Identify which cell holds the provided text, then report its (x, y) central coordinate. 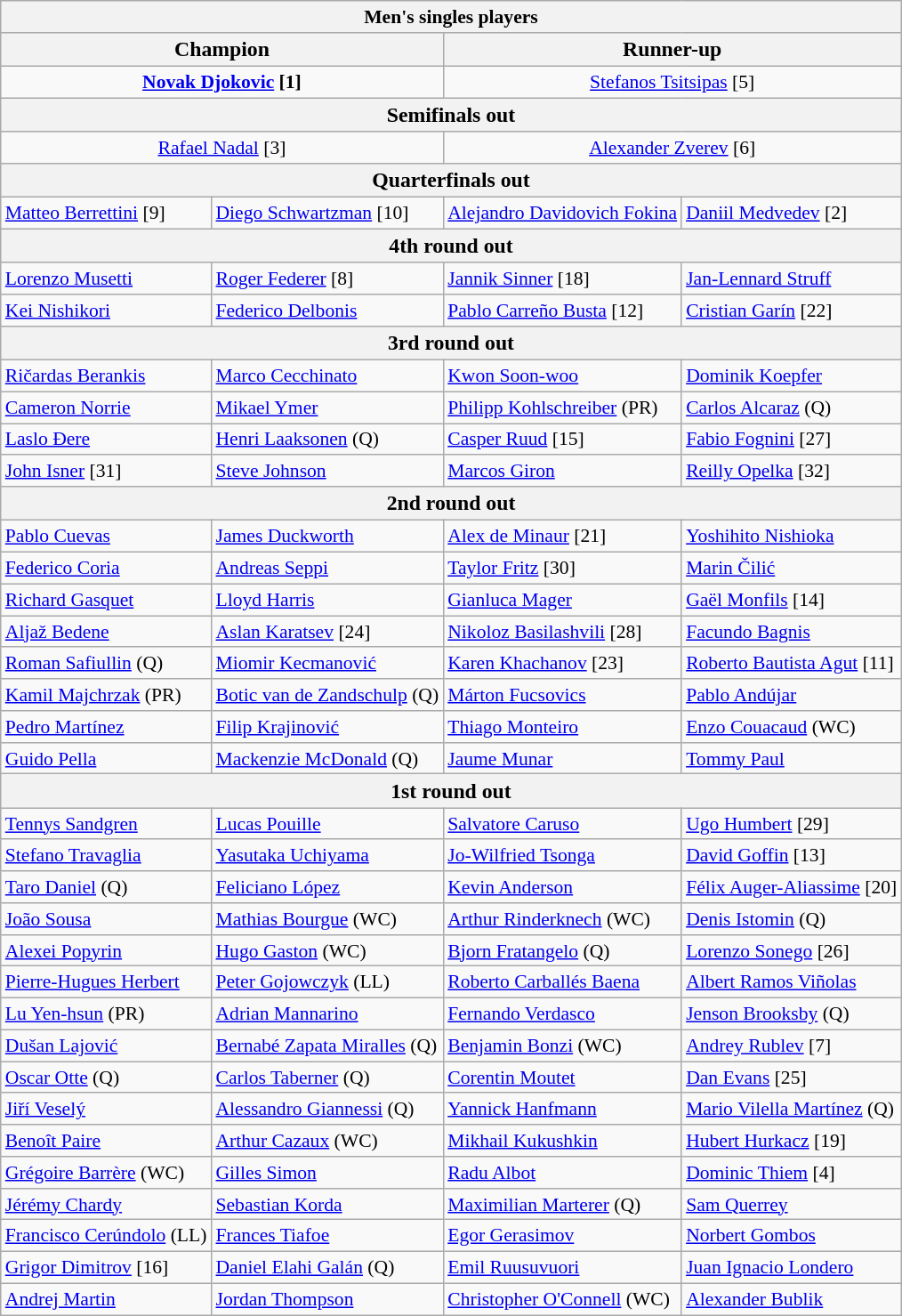
Márton Fucsovics (562, 695)
Tennys Sandgren (107, 824)
Frances Tiafoe (327, 1236)
Roberto Bautista Agut [11] (792, 664)
Norbert Gombos (792, 1236)
Federico Coria (107, 569)
Jérémy Chardy (107, 1205)
Matteo Berrettini [9] (107, 214)
Emil Ruusuvuori (562, 1268)
Kei Nishikori (107, 311)
Roman Safiullin (Q) (107, 664)
Marco Cecchinato (327, 376)
Lorenzo Sonego [26] (792, 951)
Maximilian Marterer (Q) (562, 1205)
Félix Auger-Aliassime [20] (792, 887)
1st round out (451, 791)
Lorenzo Musetti (107, 279)
Pablo Cuevas (107, 537)
Pierre-Hugues Herbert (107, 982)
Gilles Simon (327, 1173)
Aslan Karatsev [24] (327, 632)
Sebastian Korda (327, 1205)
Jenson Brooksby (Q) (792, 1014)
Champion (222, 50)
Semifinals out (451, 115)
Alexei Popyrin (107, 951)
Grigor Dimitrov [16] (107, 1268)
Lu Yen-hsun (PR) (107, 1014)
Pablo Carreño Busta [12] (562, 311)
3rd round out (451, 343)
Egor Gerasimov (562, 1236)
Stefanos Tsitsipas [5] (672, 83)
Ričardas Berankis (107, 376)
Gianluca Mager (562, 600)
Arthur Cazaux (WC) (327, 1141)
Steve Johnson (327, 472)
Enzo Couacaud (WC) (792, 727)
Mikhail Kukushkin (562, 1141)
Kwon Soon-woo (562, 376)
Kamil Majchrzak (PR) (107, 695)
Pedro Martínez (107, 727)
Andreas Seppi (327, 569)
Christopher O'Connell (WC) (562, 1300)
Botic van de Zandschulp (Q) (327, 695)
Francisco Cerúndolo (LL) (107, 1236)
Men's singles players (451, 17)
Arthur Rinderknech (WC) (562, 919)
Andrej Martin (107, 1300)
Bernabé Zapata Miralles (Q) (327, 1046)
Carlos Alcaraz (Q) (792, 408)
Novak Djokovic [1] (222, 83)
Marcos Giron (562, 472)
Mathias Bourgue (WC) (327, 919)
Guido Pella (107, 759)
Laslo Đere (107, 440)
Yoshihito Nishioka (792, 537)
Lloyd Harris (327, 600)
Runner-up (672, 50)
Benoît Paire (107, 1141)
Bjorn Fratangelo (Q) (562, 951)
Philipp Kohlschreiber (PR) (562, 408)
Dušan Lajović (107, 1046)
João Sousa (107, 919)
Thiago Monteiro (562, 727)
Gaël Monfils [14] (792, 600)
Salvatore Caruso (562, 824)
Andrey Rublev [7] (792, 1046)
Yannick Hanfmann (562, 1110)
Mario Vilella Martínez (Q) (792, 1110)
Hugo Gaston (WC) (327, 951)
Oscar Otte (Q) (107, 1078)
Federico Delbonis (327, 311)
Pablo Andújar (792, 695)
David Goffin [13] (792, 856)
Alexander Bublik (792, 1300)
Grégoire Barrère (WC) (107, 1173)
Ugo Humbert [29] (792, 824)
Denis Istomin (Q) (792, 919)
Alex de Minaur [21] (562, 537)
Karen Khachanov [23] (562, 664)
Corentin Moutet (562, 1078)
Jaume Munar (562, 759)
2nd round out (451, 504)
Richard Gasquet (107, 600)
Alejandro Davidovich Fokina (562, 214)
Feliciano López (327, 887)
Roger Federer [8] (327, 279)
Taro Daniel (Q) (107, 887)
Jo-Wilfried Tsonga (562, 856)
Miomir Kecmanović (327, 664)
Peter Gojowczyk (LL) (327, 982)
Reilly Opelka [32] (792, 472)
Alessandro Giannessi (Q) (327, 1110)
Daniel Elahi Galán (Q) (327, 1268)
Fernando Verdasco (562, 1014)
Kevin Anderson (562, 887)
Sam Querrey (792, 1205)
Alexander Zverev [6] (672, 148)
John Isner [31] (107, 472)
Hubert Hurkacz [19] (792, 1141)
Benjamin Bonzi (WC) (562, 1046)
Henri Laaksonen (Q) (327, 440)
Radu Albot (562, 1173)
Tommy Paul (792, 759)
Jannik Sinner [18] (562, 279)
Dan Evans [25] (792, 1078)
Cameron Norrie (107, 408)
Mikael Ymer (327, 408)
Mackenzie McDonald (Q) (327, 759)
Nikoloz Basilashvili [28] (562, 632)
Roberto Carballés Baena (562, 982)
Marin Čilić (792, 569)
Casper Ruud [15] (562, 440)
4th round out (451, 246)
Taylor Fritz [30] (562, 569)
Jan-Lennard Struff (792, 279)
Fabio Fognini [27] (792, 440)
Jordan Thompson (327, 1300)
Juan Ignacio Londero (792, 1268)
Filip Krajinović (327, 727)
Dominik Koepfer (792, 376)
Yasutaka Uchiyama (327, 856)
Carlos Taberner (Q) (327, 1078)
James Duckworth (327, 537)
Lucas Pouille (327, 824)
Jiří Veselý (107, 1110)
Diego Schwartzman [10] (327, 214)
Dominic Thiem [4] (792, 1173)
Adrian Mannarino (327, 1014)
Albert Ramos Viñolas (792, 982)
Cristian Garín [22] (792, 311)
Rafael Nadal [3] (222, 148)
Stefano Travaglia (107, 856)
Aljaž Bedene (107, 632)
Quarterfinals out (451, 181)
Facundo Bagnis (792, 632)
Daniil Medvedev [2] (792, 214)
